For the text-containing cell, return its midpoint in [X, Y] coordinate format. 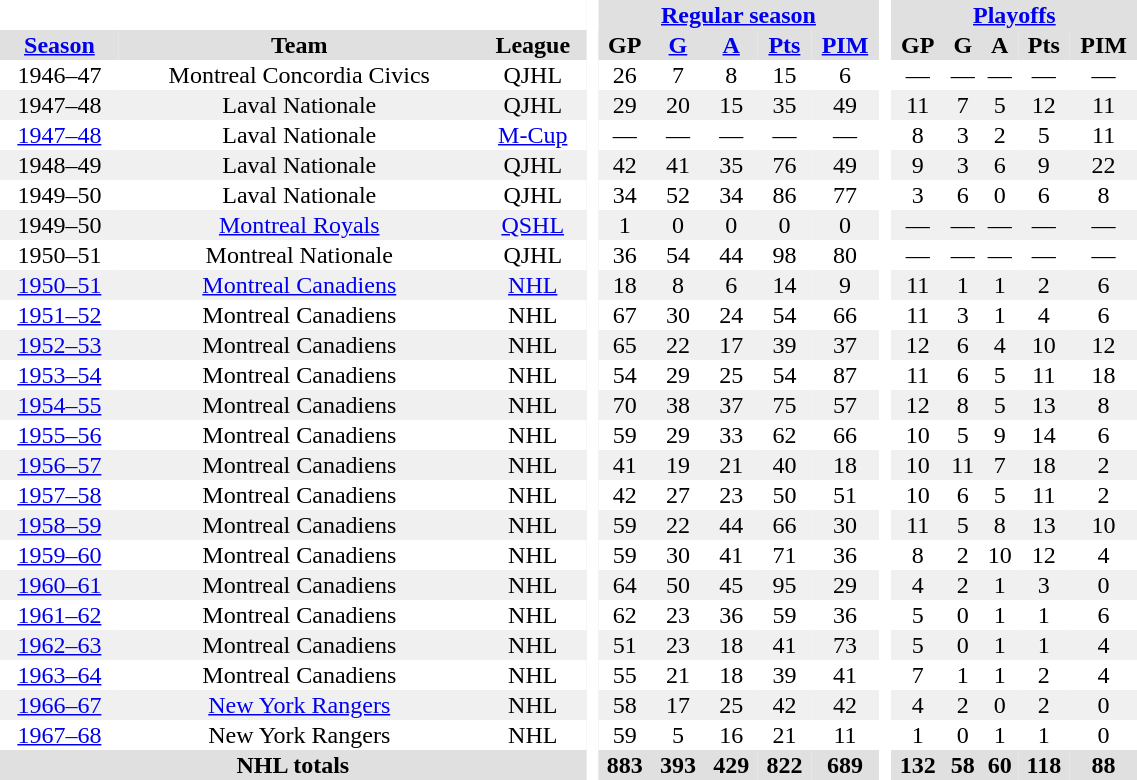
Montreal Concordia Civics [300, 75]
98 [784, 255]
822 [784, 765]
M-Cup [533, 135]
64 [624, 585]
70 [624, 405]
Montreal Royals [300, 225]
16 [732, 735]
75 [784, 405]
52 [678, 195]
1955–56 [60, 435]
65 [624, 345]
Montreal Nationale [300, 255]
20 [678, 105]
80 [845, 255]
95 [784, 585]
86 [784, 195]
77 [845, 195]
689 [845, 765]
QSHL [533, 225]
1960–61 [60, 585]
Playoffs [1014, 15]
Team [300, 45]
45 [732, 585]
76 [784, 165]
393 [678, 765]
883 [624, 765]
1962–63 [60, 645]
118 [1044, 765]
1966–67 [60, 705]
1958–59 [60, 525]
1952–53 [60, 345]
Season [60, 45]
1951–52 [60, 315]
73 [845, 645]
1953–54 [60, 375]
67 [624, 315]
19 [678, 465]
1948–49 [60, 165]
1963–64 [60, 675]
429 [732, 765]
24 [732, 315]
57 [845, 405]
26 [624, 75]
27 [678, 495]
71 [784, 555]
38 [678, 405]
1961–62 [60, 615]
1957–58 [60, 495]
1967–68 [60, 735]
55 [624, 675]
1954–55 [60, 405]
1959–60 [60, 555]
132 [918, 765]
Regular season [738, 15]
League [533, 45]
87 [845, 375]
1956–57 [60, 465]
60 [1000, 765]
33 [732, 435]
40 [784, 465]
1946–47 [60, 75]
PIM [845, 45]
NHL totals [293, 765]
